Locate the cell with the specified text and output its [X, Y] center coordinate. 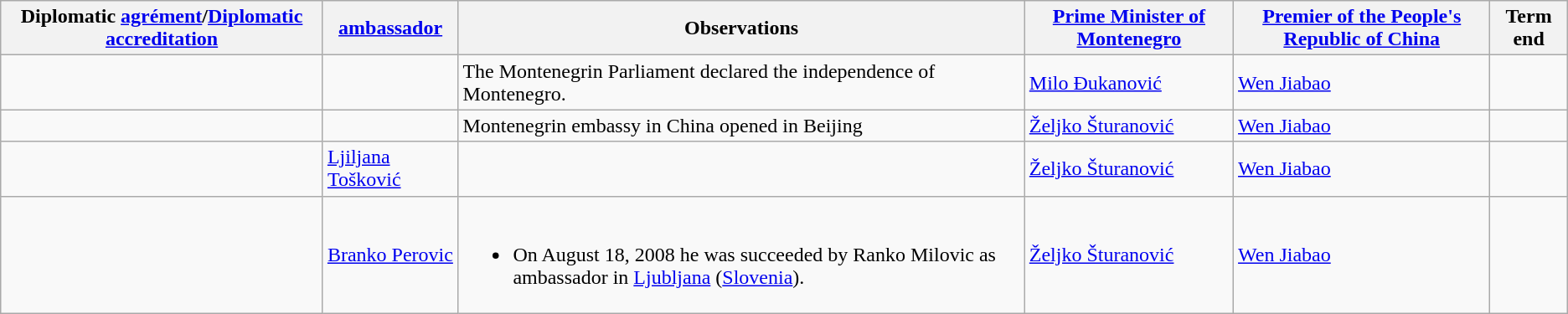
Premier of the People's Republic of China [1362, 28]
Ljiljana Tošković [390, 169]
On August 18, 2008 he was succeeded by Ranko Milovic as ambassador in Ljubljana (Slovenia). [741, 255]
Term end [1529, 28]
The Montenegrin Parliament declared the independence of Montenegro. [741, 82]
Branko Perovic [390, 255]
Prime Minister of Montenegro [1129, 28]
Milo Đukanović [1129, 82]
ambassador [390, 28]
Observations [741, 28]
Montenegrin embassy in China opened in Beijing [741, 126]
Diplomatic agrément/Diplomatic accreditation [162, 28]
